Return (x, y) of the center of cell containing provided text 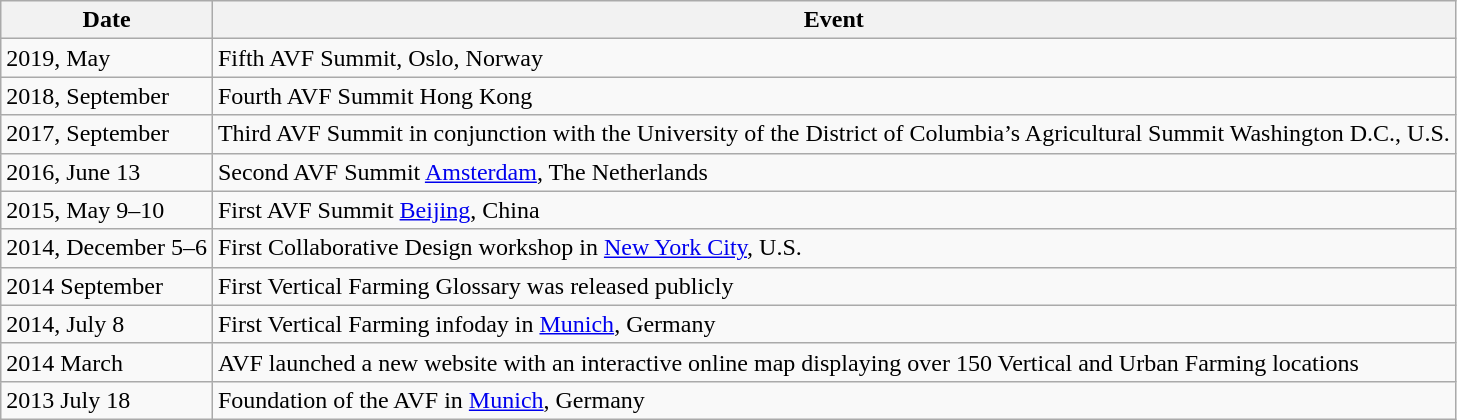
Third AVF Summit in conjunction with the University of the District of Columbia’s Agricultural Summit Washington D.C., U.S. (834, 134)
2013 July 18 (107, 400)
Fifth AVF Summit, Oslo, Norway (834, 58)
2018, September (107, 96)
2019, May (107, 58)
Event (834, 20)
2014, December 5–6 (107, 248)
2014, July 8 (107, 324)
First AVF Summit Beijing, China (834, 210)
2014 March (107, 362)
2016, June 13 (107, 172)
2014 September (107, 286)
Second AVF Summit Amsterdam, The Netherlands (834, 172)
Fourth AVF Summit Hong Kong (834, 96)
First Vertical Farming infoday in Munich, Germany (834, 324)
First Vertical Farming Glossary was released publicly (834, 286)
2017, September (107, 134)
First Collaborative Design workshop in New York City, U.S. (834, 248)
2015, May 9–10 (107, 210)
Date (107, 20)
AVF launched a new website with an interactive online map displaying over 150 Vertical and Urban Farming locations (834, 362)
Foundation of the AVF in Munich, Germany (834, 400)
